Search for the cell housing the specified text and yield its (X, Y) center coordinate. 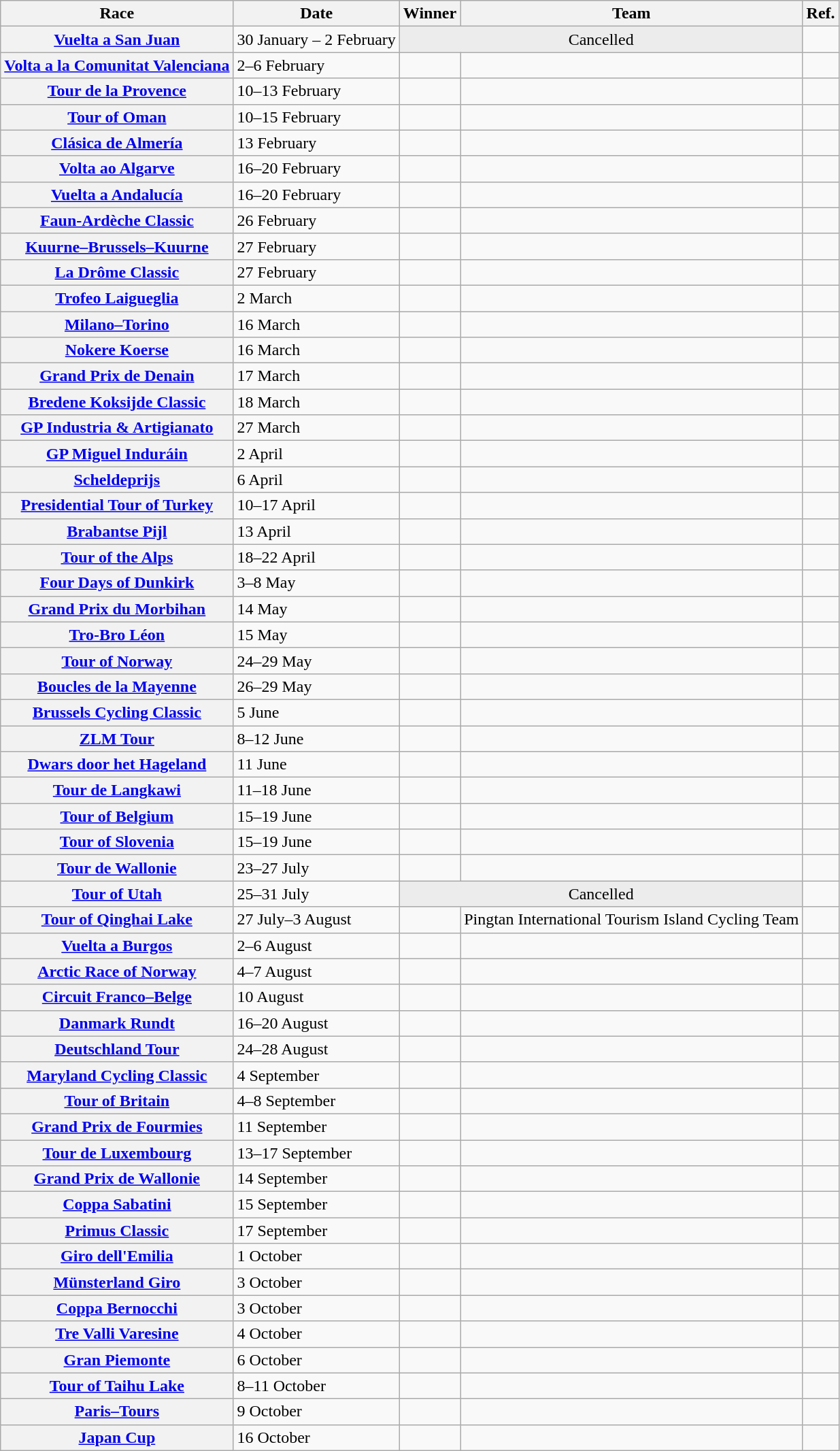
Maryland Cycling Classic (117, 1075)
24–28 August (316, 1049)
Deutschland Tour (117, 1049)
Vuelta a San Juan (117, 39)
Milano–Torino (117, 324)
14 September (316, 1179)
6 April (316, 480)
Boucles de la Mayenne (117, 686)
Tour de Luxembourg (117, 1153)
10–17 April (316, 505)
Tour de Langkawi (117, 790)
4 October (316, 1334)
26–29 May (316, 686)
Ref. (820, 14)
6 October (316, 1360)
11–18 June (316, 790)
9 October (316, 1412)
Tour of Utah (117, 894)
13–17 September (316, 1153)
26 February (316, 220)
Paris–Tours (117, 1412)
Dwars door het Hageland (117, 765)
Tour of Britain (117, 1101)
16 October (316, 1437)
Grand Prix du Morbihan (117, 609)
16–20 August (316, 1023)
13 April (316, 531)
11 September (316, 1127)
Brabantse Pijl (117, 531)
10 August (316, 997)
Tour of Taihu Lake (117, 1386)
8–12 June (316, 738)
Tour de la Provence (117, 91)
10–15 February (316, 117)
27 July–3 August (316, 920)
Coppa Bernocchi (117, 1308)
Presidential Tour of Turkey (117, 505)
2 April (316, 454)
Bredene Koksijde Classic (117, 402)
Tour of Belgium (117, 816)
2–6 August (316, 946)
2–6 February (316, 65)
17 September (316, 1231)
Tour de Wallonie (117, 868)
Vuelta a Burgos (117, 946)
ZLM Tour (117, 738)
Primus Classic (117, 1231)
Tre Valli Varesine (117, 1334)
Brussels Cycling Classic (117, 712)
18 March (316, 402)
GP Miguel Induráin (117, 454)
30 January – 2 February (316, 39)
18–22 April (316, 557)
15 September (316, 1205)
Pingtan International Tourism Island Cycling Team (631, 920)
Arctic Race of Norway (117, 971)
4 September (316, 1075)
10–13 February (316, 91)
Clásica de Almería (117, 143)
5 June (316, 712)
Kuurne–Brussels–Kuurne (117, 246)
Münsterland Giro (117, 1282)
GP Industria & Artigianato (117, 428)
Trofeo Laigueglia (117, 298)
17 March (316, 376)
4–7 August (316, 971)
Circuit Franco–Belge (117, 997)
Date (316, 14)
Tour of the Alps (117, 557)
Tour of Oman (117, 117)
Danmark Rundt (117, 1023)
23–27 July (316, 868)
1 October (316, 1256)
Team (631, 14)
3–8 May (316, 583)
2 March (316, 298)
8–11 October (316, 1386)
4–8 September (316, 1101)
Tour of Norway (117, 661)
Winner (430, 14)
Coppa Sabatini (117, 1205)
Tro-Bro Léon (117, 635)
Grand Prix de Denain (117, 376)
Vuelta a Andalucía (117, 195)
Gran Piemonte (117, 1360)
Nokere Koerse (117, 350)
Tour of Qinghai Lake (117, 920)
24–29 May (316, 661)
13 February (316, 143)
Grand Prix de Fourmies (117, 1127)
Faun-Ardèche Classic (117, 220)
Volta ao Algarve (117, 169)
Volta a la Comunitat Valenciana (117, 65)
27 March (316, 428)
Grand Prix de Wallonie (117, 1179)
11 June (316, 765)
15 May (316, 635)
La Drôme Classic (117, 272)
25–31 July (316, 894)
Tour of Slovenia (117, 842)
Japan Cup (117, 1437)
Four Days of Dunkirk (117, 583)
Giro dell'Emilia (117, 1256)
Race (117, 14)
14 May (316, 609)
Scheldeprijs (117, 480)
